Determine the (x, y) coordinate at the center of the cell enclosing the given text.  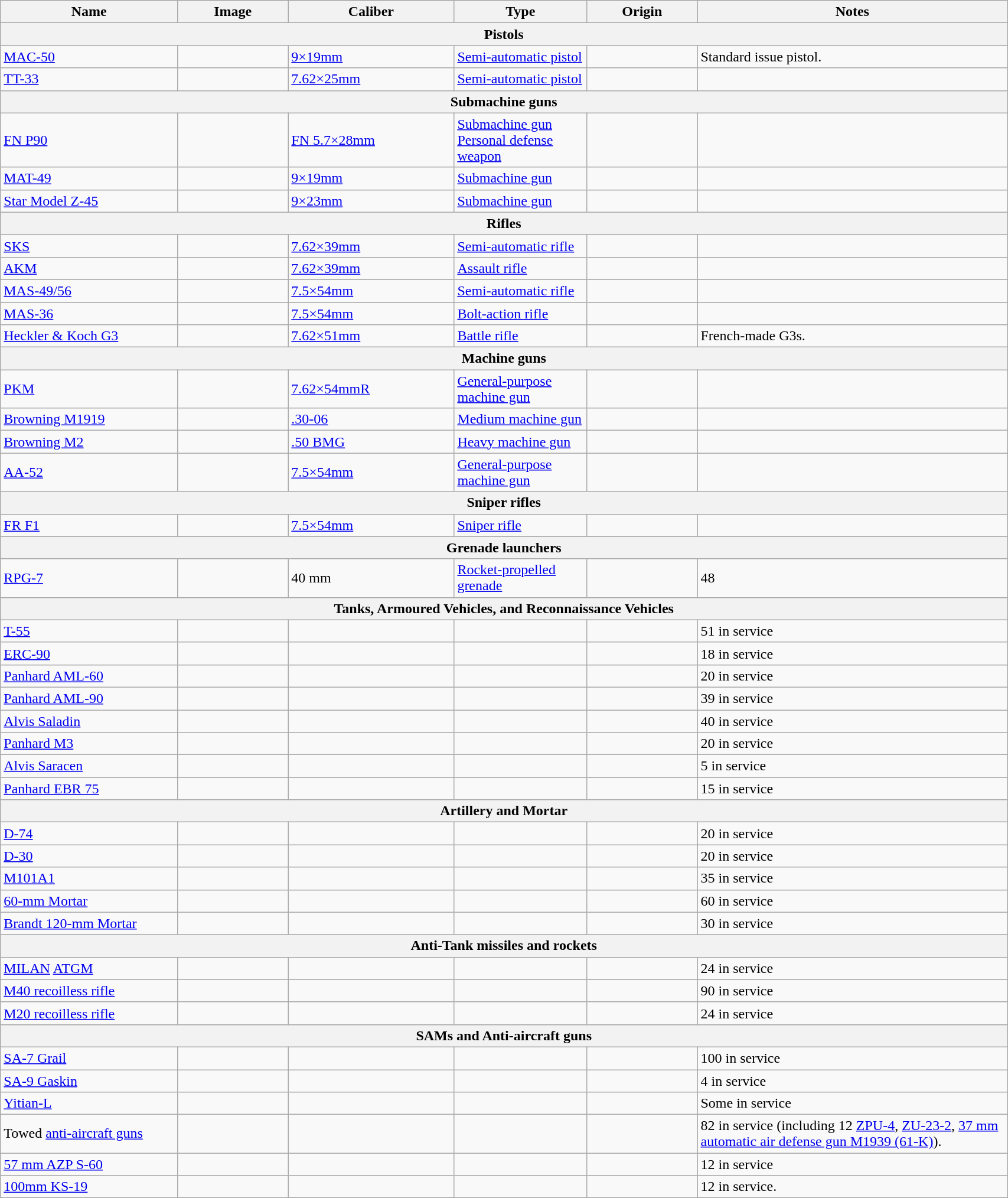
40 mm (371, 578)
M40 recoilless rifle (89, 991)
FN 5.7×28mm (371, 140)
Browning M2 (89, 442)
M101A1 (89, 878)
.50 BMG (371, 442)
MILAN ATGM (89, 968)
39 in service (853, 698)
90 in service (853, 991)
.30-06 (371, 419)
7.62×51mm (371, 336)
Submachine gunPersonal defense weapon (521, 140)
Caliber (371, 12)
MAS-36 (89, 314)
MAT-49 (89, 178)
FR F1 (89, 525)
Tanks, Armoured Vehicles, and Reconnaissance Vehicles (504, 608)
Panhard AML-90 (89, 698)
5 in service (853, 766)
Alvis Saladin (89, 721)
PKM (89, 389)
SAMs and Anti-aircraft guns (504, 1036)
T-55 (89, 631)
Sniper rifle (521, 525)
Panhard EBR 75 (89, 789)
M20 recoilless rifle (89, 1013)
Assault rifle (521, 268)
Brandt 120-mm Mortar (89, 923)
FN P90 (89, 140)
Bolt-action rifle (521, 314)
4 in service (853, 1080)
Anti-Tank missiles and rockets (504, 946)
82 in service (including 12 ZPU-4, ZU-23-2, 37 mm automatic air defense gun M1939 (61-K)). (853, 1134)
60-mm Mortar (89, 901)
40 in service (853, 721)
Notes (853, 12)
Image (233, 12)
57 mm AZP S-60 (89, 1164)
12 in service (853, 1164)
SA-9 Gaskin (89, 1080)
15 in service (853, 789)
Standard issue pistol. (853, 57)
100mm KS-19 (89, 1187)
ERC-90 (89, 653)
Yitian-L (89, 1103)
MAC-50 (89, 57)
Browning M1919 (89, 419)
Towed anti-aircraft guns (89, 1134)
35 in service (853, 878)
Panhard M3 (89, 744)
Rifles (504, 223)
Medium machine gun (521, 419)
Submachine guns (504, 102)
AA-52 (89, 473)
Some in service (853, 1103)
30 in service (853, 923)
7.62×25mm (371, 79)
12 in service. (853, 1187)
Artillery and Mortar (504, 811)
Origin (642, 12)
Grenade launchers (504, 548)
TT-33 (89, 79)
Type (521, 12)
9×23mm (371, 201)
18 in service (853, 653)
AKM (89, 268)
Heckler & Koch G3 (89, 336)
D-30 (89, 856)
60 in service (853, 901)
RPG-7 (89, 578)
51 in service (853, 631)
Alvis Saracen (89, 766)
Star Model Z-45 (89, 201)
100 in service (853, 1058)
Sniper rifles (504, 503)
Heavy machine gun (521, 442)
SKS (89, 246)
Rocket-propelled grenade (521, 578)
D-74 (89, 834)
7.62×54mmR (371, 389)
Name (89, 12)
Pistols (504, 34)
48 (853, 578)
Panhard AML-60 (89, 676)
French-made G3s. (853, 336)
SA-7 Grail (89, 1058)
MAS-49/56 (89, 291)
Machine guns (504, 359)
Battle rifle (521, 336)
